For the text-containing cell, return its midpoint in [x, y] coordinate format. 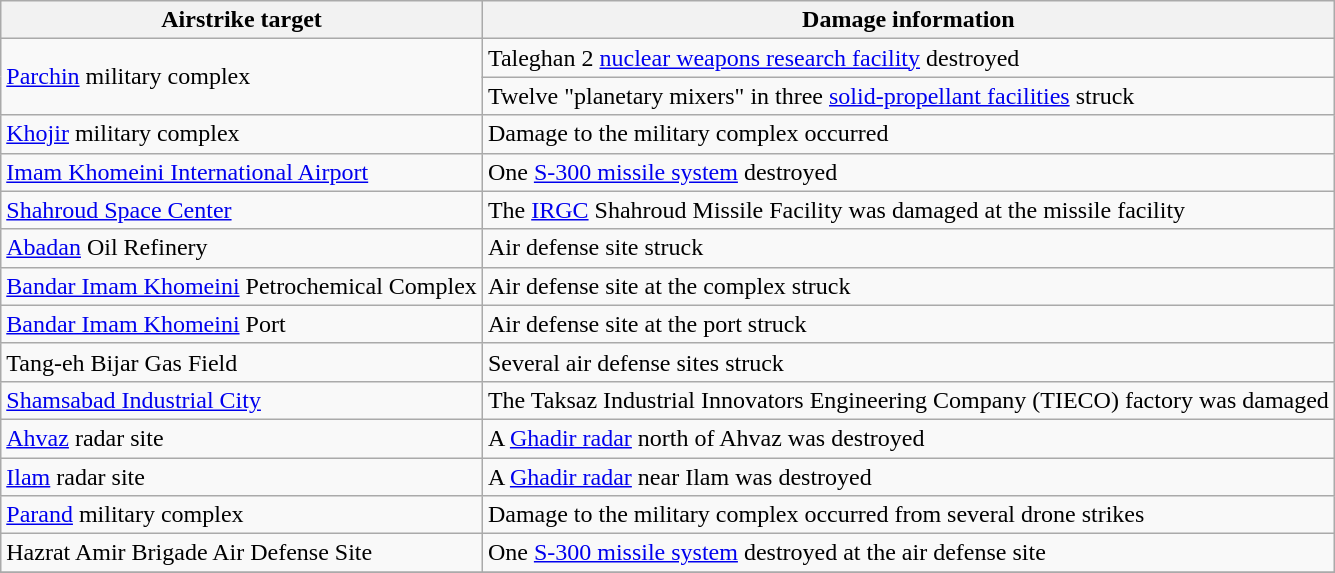
Parchin military complex [242, 77]
Several air defense sites struck [908, 362]
Imam Khomeini International Airport [242, 172]
Parand military complex [242, 515]
Shahroud Space Center [242, 210]
Khojir military complex [242, 134]
Tang-eh Bijar Gas Field [242, 362]
The Taksaz Industrial Innovators Engineering Company (TIECO) factory was damaged [908, 400]
The IRGC Shahroud Missile Facility was damaged at the missile facility [908, 210]
Bandar Imam Khomeini Petrochemical Complex [242, 286]
One S-300 missile system destroyed [908, 172]
Twelve "planetary mixers" in three solid-propellant facilities struck [908, 96]
Damage to the military complex occurred from several drone strikes [908, 515]
Air defense site at the port struck [908, 324]
A Ghadir radar near Ilam was destroyed [908, 477]
Airstrike target [242, 20]
A Ghadir radar north of Ahvaz was destroyed [908, 438]
Air defense site at the complex struck [908, 286]
Taleghan 2 nuclear weapons research facility destroyed [908, 58]
Ahvaz radar site [242, 438]
Air defense site struck [908, 248]
Damage to the military complex occurred [908, 134]
Bandar Imam Khomeini Port [242, 324]
Abadan Oil Refinery [242, 248]
Hazrat Amir Brigade Air Defense Site [242, 553]
Shamsabad Industrial City [242, 400]
Damage information [908, 20]
Ilam radar site [242, 477]
One S-300 missile system destroyed at the air defense site [908, 553]
